Return the (X, Y) coordinate for the center point of the cell that contains the specified text.  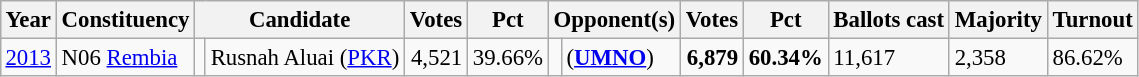
Constituency (125, 20)
2013 (28, 57)
Candidate (300, 20)
86.62% (1092, 57)
Rusnah Aluai (PKR) (304, 57)
2,358 (998, 57)
60.34% (786, 57)
Year (28, 20)
39.66% (508, 57)
11,617 (888, 57)
Majority (998, 20)
N06 Rembia (125, 57)
Ballots cast (888, 20)
Opponent(s) (614, 20)
(UMNO) (620, 57)
6,879 (712, 57)
4,521 (436, 57)
Turnout (1092, 20)
